Scan for the cell matching the given text and deliver its (x, y) coordinate at center. 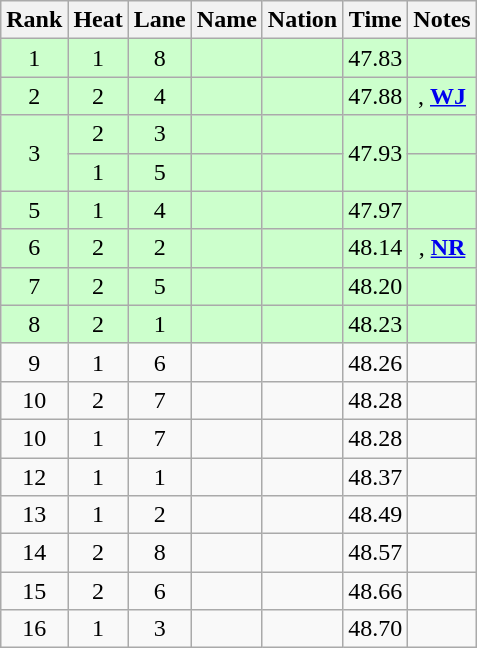
48.49 (376, 515)
, WJ (442, 96)
Heat (98, 20)
48.57 (376, 553)
Name (226, 20)
47.93 (376, 153)
Notes (442, 20)
48.20 (376, 286)
48.37 (376, 477)
Lane (160, 20)
47.97 (376, 210)
48.14 (376, 248)
13 (34, 515)
48.23 (376, 324)
48.66 (376, 591)
9 (34, 362)
14 (34, 553)
15 (34, 591)
47.88 (376, 96)
48.26 (376, 362)
Nation (302, 20)
Rank (34, 20)
48.70 (376, 629)
12 (34, 477)
47.83 (376, 58)
, NR (442, 248)
16 (34, 629)
Time (376, 20)
